Output the (X, Y) coordinate of the center of the cell containing the given text.  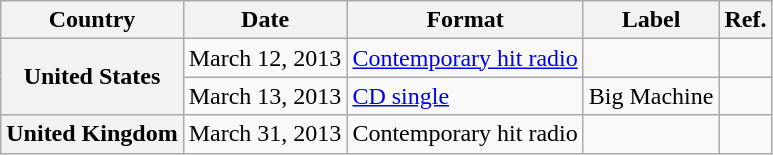
Big Machine (651, 96)
United States (92, 77)
Label (651, 20)
Date (265, 20)
March 13, 2013 (265, 96)
Country (92, 20)
Format (465, 20)
March 12, 2013 (265, 58)
March 31, 2013 (265, 134)
Ref. (746, 20)
CD single (465, 96)
United Kingdom (92, 134)
